From the cell containing the given text, extract its center point as [X, Y] coordinate. 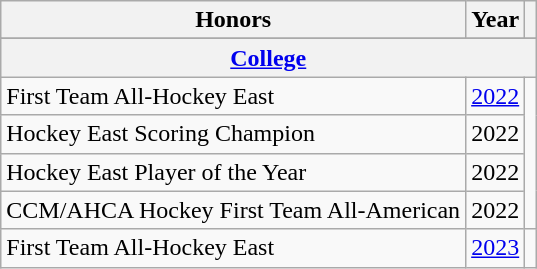
College [268, 58]
2023 [496, 248]
Hockey East Scoring Champion [234, 134]
CCM/AHCA Hockey First Team All-American [234, 210]
Year [496, 20]
Hockey East Player of the Year [234, 172]
Honors [234, 20]
